Search for the cell housing the specified text and yield its (X, Y) center coordinate. 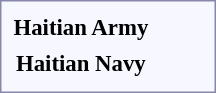
Haitian Navy (81, 63)
Haitian Army (81, 27)
